Return the (X, Y) coordinate for the center point of the cell that contains the specified text.  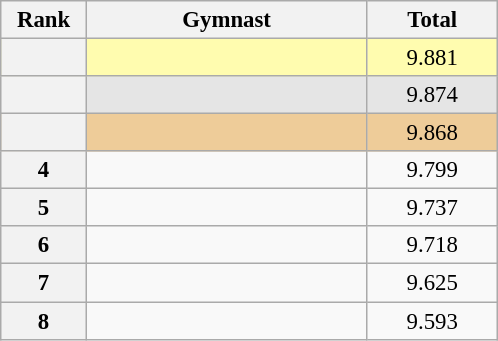
9.593 (432, 321)
9.737 (432, 208)
9.881 (432, 58)
9.868 (432, 133)
9.718 (432, 245)
6 (44, 245)
Total (432, 20)
5 (44, 208)
9.874 (432, 95)
9.625 (432, 283)
4 (44, 170)
8 (44, 321)
Gymnast (226, 20)
7 (44, 283)
9.799 (432, 170)
Rank (44, 20)
